From the cell containing the given text, extract its center point as (X, Y) coordinate. 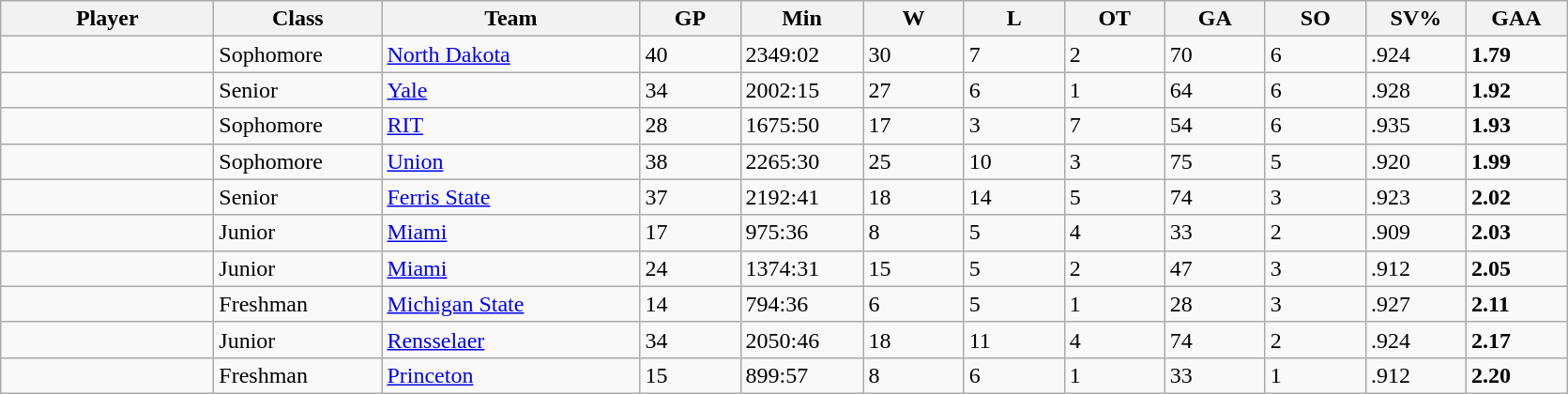
2349:02 (801, 54)
Ferris State (510, 197)
1.93 (1516, 126)
2265:30 (801, 161)
2.20 (1516, 375)
OT (1115, 19)
794:36 (801, 304)
1.79 (1516, 54)
GAA (1516, 19)
1675:50 (801, 126)
38 (691, 161)
1374:31 (801, 268)
54 (1214, 126)
10 (1013, 161)
40 (691, 54)
Yale (510, 90)
RIT (510, 126)
1.99 (1516, 161)
SV% (1415, 19)
2.05 (1516, 268)
Player (107, 19)
.920 (1415, 161)
W (914, 19)
75 (1214, 161)
11 (1013, 340)
North Dakota (510, 54)
Team (510, 19)
Union (510, 161)
.923 (1415, 197)
Princeton (510, 375)
Class (298, 19)
30 (914, 54)
.928 (1415, 90)
24 (691, 268)
SO (1316, 19)
1.92 (1516, 90)
27 (914, 90)
70 (1214, 54)
2192:41 (801, 197)
2.03 (1516, 233)
Michigan State (510, 304)
.927 (1415, 304)
L (1013, 19)
.909 (1415, 233)
2.02 (1516, 197)
2.11 (1516, 304)
2002:15 (801, 90)
2050:46 (801, 340)
899:57 (801, 375)
.935 (1415, 126)
Min (801, 19)
Rensselaer (510, 340)
2.17 (1516, 340)
64 (1214, 90)
47 (1214, 268)
975:36 (801, 233)
GA (1214, 19)
GP (691, 19)
25 (914, 161)
37 (691, 197)
